Return [X, Y] of the center of cell containing provided text 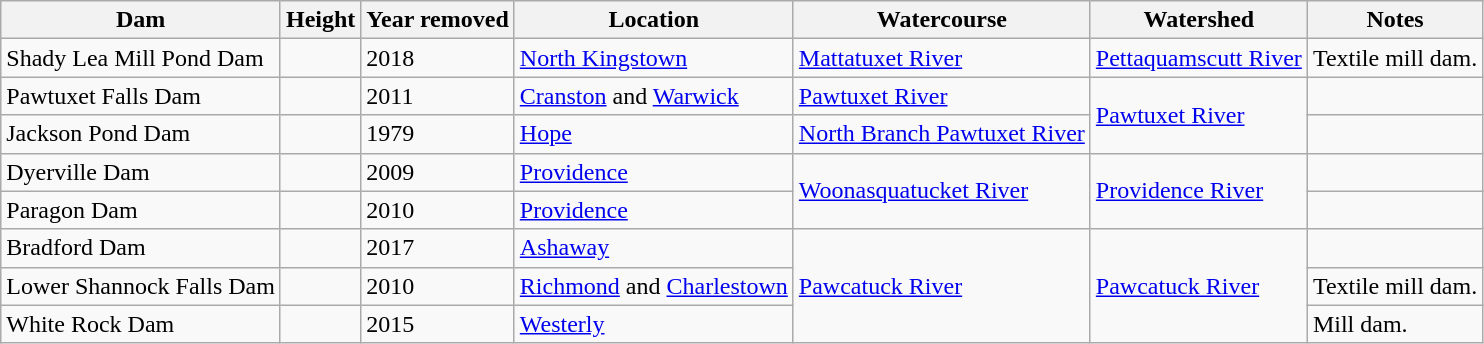
Pettaquamscutt River [1198, 58]
2015 [438, 324]
Height [320, 20]
Providence River [1198, 191]
2011 [438, 96]
Location [654, 20]
Mill dam. [1394, 324]
2018 [438, 58]
Dam [141, 20]
Watershed [1198, 20]
Year removed [438, 20]
Richmond and Charlestown [654, 286]
2017 [438, 248]
Dyerville Dam [141, 172]
Hope [654, 134]
Ashaway [654, 248]
Lower Shannock Falls Dam [141, 286]
Westerly [654, 324]
North Branch Pawtuxet River [942, 134]
2009 [438, 172]
Mattatuxet River [942, 58]
Woonasquatucket River [942, 191]
Notes [1394, 20]
White Rock Dam [141, 324]
Bradford Dam [141, 248]
Shady Lea Mill Pond Dam [141, 58]
North Kingstown [654, 58]
Cranston and Warwick [654, 96]
Watercourse [942, 20]
Jackson Pond Dam [141, 134]
Paragon Dam [141, 210]
Pawtuxet Falls Dam [141, 96]
1979 [438, 134]
